Capture the cell that displays the provided text and extract its [X, Y] central coordinate. 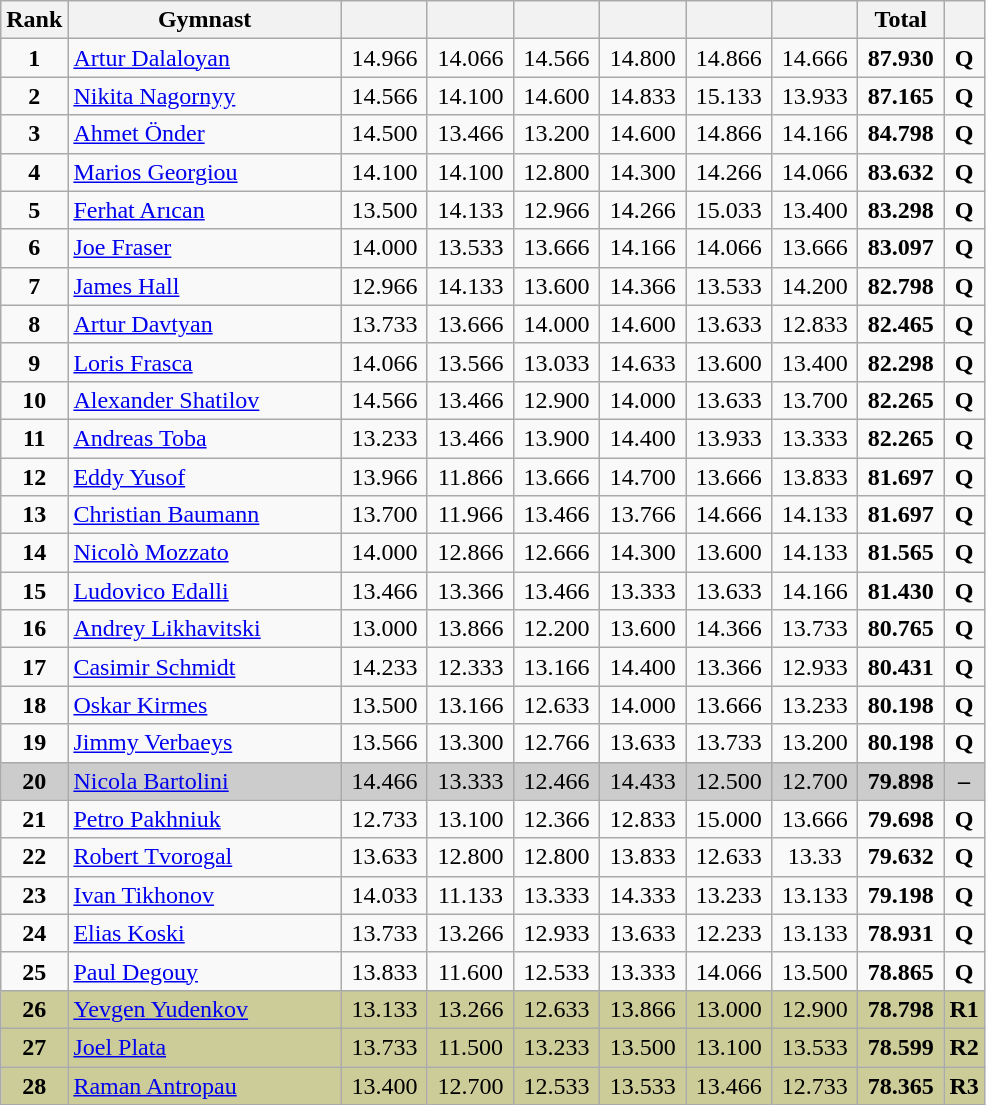
Christian Baumann [205, 515]
14.800 [643, 58]
25 [34, 971]
87.930 [901, 58]
14.833 [643, 96]
14.233 [384, 667]
82.298 [901, 362]
82.798 [901, 286]
Artur Dalaloyan [205, 58]
Rank [34, 20]
15.033 [729, 210]
12.333 [470, 667]
28 [34, 1085]
83.298 [901, 210]
21 [34, 819]
16 [34, 629]
12 [34, 477]
Petro Pakhniuk [205, 819]
11.500 [470, 1047]
13.766 [643, 515]
87.165 [901, 96]
11.133 [470, 895]
4 [34, 172]
Eddy Yusof [205, 477]
81.565 [901, 553]
14.466 [384, 781]
13.033 [557, 362]
78.865 [901, 971]
Joe Fraser [205, 248]
Alexander Shatilov [205, 400]
11.600 [470, 971]
78.365 [901, 1085]
1 [34, 58]
79.898 [901, 781]
24 [34, 933]
14.966 [384, 58]
Jimmy Verbaeys [205, 743]
83.632 [901, 172]
13.300 [470, 743]
Ferhat Arıcan [205, 210]
84.798 [901, 134]
12.866 [470, 553]
Ludovico Edalli [205, 591]
R1 [964, 1009]
Yevgen Yudenkov [205, 1009]
82.465 [901, 324]
19 [34, 743]
Ivan Tikhonov [205, 895]
Casimir Schmidt [205, 667]
12.766 [557, 743]
9 [34, 362]
11 [34, 438]
15.133 [729, 96]
80.765 [901, 629]
R2 [964, 1047]
83.097 [901, 248]
Raman Antropau [205, 1085]
14.033 [384, 895]
79.698 [901, 819]
27 [34, 1047]
5 [34, 210]
14.500 [384, 134]
7 [34, 286]
12.366 [557, 819]
8 [34, 324]
79.632 [901, 857]
17 [34, 667]
26 [34, 1009]
14.700 [643, 477]
15.000 [729, 819]
6 [34, 248]
14.433 [643, 781]
11.866 [470, 477]
12.200 [557, 629]
12.666 [557, 553]
2 [34, 96]
12.466 [557, 781]
12.233 [729, 933]
12.500 [729, 781]
14.200 [815, 286]
14.333 [643, 895]
Paul Degouy [205, 971]
18 [34, 705]
– [964, 781]
78.931 [901, 933]
14 [34, 553]
81.430 [901, 591]
Nikita Nagornyy [205, 96]
22 [34, 857]
James Hall [205, 286]
Joel Plata [205, 1047]
13.900 [557, 438]
Ahmet Önder [205, 134]
13 [34, 515]
11.966 [470, 515]
Nicola Bartolini [205, 781]
Total [901, 20]
13.33 [815, 857]
Andrey Likhavitski [205, 629]
23 [34, 895]
10 [34, 400]
Oskar Kirmes [205, 705]
78.599 [901, 1047]
Artur Davtyan [205, 324]
Marios Georgiou [205, 172]
20 [34, 781]
14.633 [643, 362]
Robert Tvorogal [205, 857]
Andreas Toba [205, 438]
3 [34, 134]
Loris Frasca [205, 362]
Elias Koski [205, 933]
Nicolò Mozzato [205, 553]
15 [34, 591]
79.198 [901, 895]
78.798 [901, 1009]
R3 [964, 1085]
80.431 [901, 667]
13.966 [384, 477]
Gymnast [205, 20]
